Pinpoint the cell where the given text exists, returning its [x, y] midpoint coordinate. 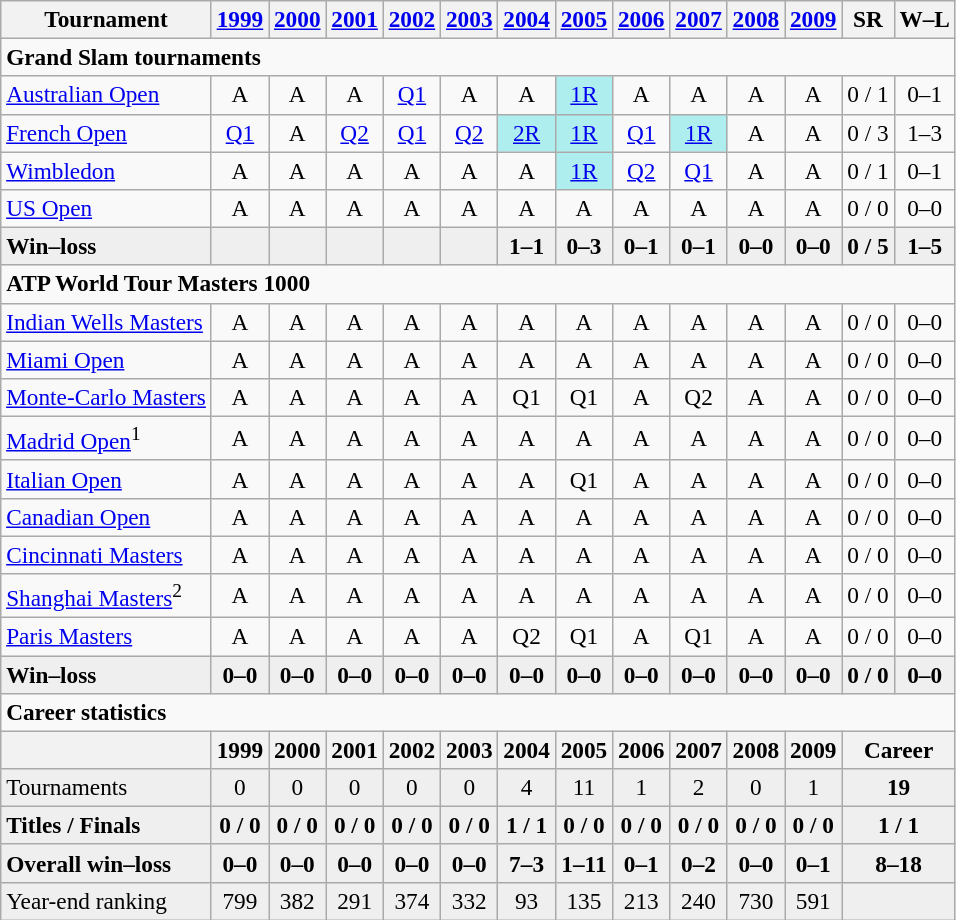
Australian Open [106, 95]
1–11 [584, 863]
Miami Open [106, 359]
213 [642, 901]
135 [584, 901]
382 [298, 901]
19 [898, 787]
332 [470, 901]
1–3 [924, 133]
Grand Slam tournaments [478, 57]
Titles / Finals [106, 825]
93 [526, 901]
W–L [924, 19]
Year-end ranking [106, 901]
Tournament [106, 19]
0 / 3 [868, 133]
ATP World Tour Masters 1000 [478, 284]
Italian Open [106, 479]
Monte-Carlo Masters [106, 397]
0–3 [584, 246]
7–3 [526, 863]
374 [412, 901]
Indian Wells Masters [106, 322]
Overall win–loss [106, 863]
Career [898, 750]
799 [240, 901]
11 [584, 787]
Tournaments [106, 787]
Wimbledon [106, 170]
Shanghai Masters2 [106, 595]
0 / 5 [868, 246]
4 [526, 787]
Paris Masters [106, 636]
Career statistics [478, 712]
730 [756, 901]
1–5 [924, 246]
0–2 [698, 863]
8–18 [898, 863]
2R [526, 133]
SR [868, 19]
French Open [106, 133]
US Open [106, 208]
591 [814, 901]
240 [698, 901]
2 [698, 787]
Canadian Open [106, 517]
291 [354, 901]
Cincinnati Masters [106, 554]
Madrid Open1 [106, 438]
1–1 [526, 246]
